From the cell containing the given text, extract its center point as (X, Y) coordinate. 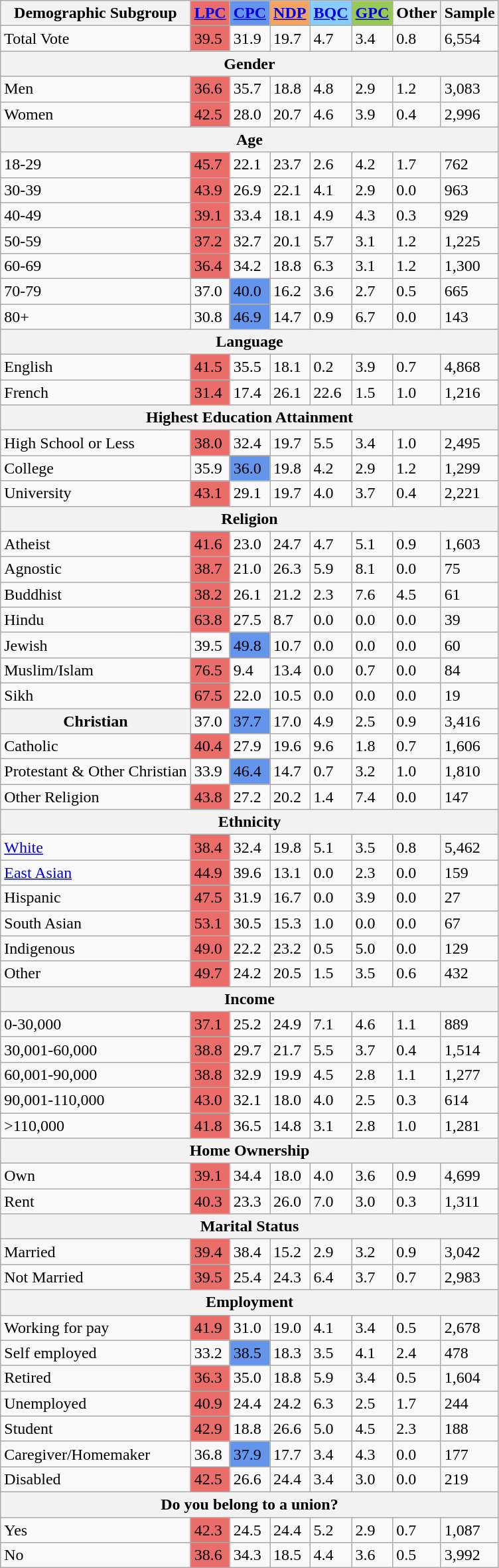
30,001-60,000 (96, 1049)
Do you belong to a union? (249, 1504)
24.5 (249, 1529)
Religion (249, 519)
1.8 (372, 746)
30-39 (96, 190)
NDP (290, 13)
24.7 (290, 544)
43.1 (210, 493)
27.9 (249, 746)
Christian (96, 721)
8.1 (372, 569)
Demographic Subgroup (96, 13)
37.9 (249, 1454)
Home Ownership (249, 1151)
2,495 (470, 443)
18-29 (96, 165)
39.6 (249, 873)
31.4 (210, 392)
30.5 (249, 923)
129 (470, 948)
41.5 (210, 367)
46.9 (249, 317)
20.2 (290, 797)
15.2 (290, 1252)
9.4 (249, 670)
33.4 (249, 215)
GPC (372, 13)
36.8 (210, 1454)
61 (470, 594)
38.0 (210, 443)
23.3 (249, 1201)
Language (249, 342)
38.6 (210, 1555)
1,603 (470, 544)
0.6 (417, 974)
22.2 (249, 948)
53.1 (210, 923)
25.4 (249, 1277)
10.5 (290, 695)
3,416 (470, 721)
23.2 (290, 948)
3,042 (470, 1252)
67 (470, 923)
26.9 (249, 190)
20.1 (290, 240)
1.4 (330, 797)
0.2 (330, 367)
41.8 (210, 1126)
13.1 (290, 873)
17.4 (249, 392)
College (96, 468)
4.4 (330, 1555)
889 (470, 1024)
8.7 (290, 620)
Protestant & Other Christian (96, 772)
762 (470, 165)
30.8 (210, 317)
No (96, 1555)
2,996 (470, 114)
20.7 (290, 114)
CPC (249, 13)
27.2 (249, 797)
42.3 (210, 1529)
147 (470, 797)
15.3 (290, 923)
39 (470, 620)
Self employed (96, 1353)
40.0 (249, 291)
2.7 (372, 291)
South Asian (96, 923)
24.3 (290, 1277)
19.6 (290, 746)
University (96, 493)
432 (470, 974)
17.0 (290, 721)
37.7 (249, 721)
3,992 (470, 1555)
159 (470, 873)
36.5 (249, 1126)
Not Married (96, 1277)
47.5 (210, 898)
4,699 (470, 1176)
24.9 (290, 1024)
6.4 (330, 1277)
80+ (96, 317)
43.0 (210, 1100)
40.3 (210, 1201)
35.9 (210, 468)
2,983 (470, 1277)
76.5 (210, 670)
Atheist (96, 544)
40.9 (210, 1403)
49.0 (210, 948)
36.0 (249, 468)
60-69 (96, 266)
Own (96, 1176)
67.5 (210, 695)
13.4 (290, 670)
963 (470, 190)
2.4 (417, 1353)
Disabled (96, 1479)
1,514 (470, 1049)
19.0 (290, 1328)
49.8 (249, 645)
40-49 (96, 215)
17.7 (290, 1454)
36.6 (210, 89)
16.2 (290, 291)
4,868 (470, 367)
665 (470, 291)
614 (470, 1100)
Unemployed (96, 1403)
46.4 (249, 772)
Employment (249, 1302)
Men (96, 89)
Indigenous (96, 948)
Women (96, 114)
43.8 (210, 797)
33.9 (210, 772)
1,311 (470, 1201)
6,554 (470, 39)
45.7 (210, 165)
38.5 (249, 1353)
1,277 (470, 1075)
Highest Education Attainment (249, 418)
35.0 (249, 1378)
Married (96, 1252)
Marital Status (249, 1227)
23.0 (249, 544)
1,606 (470, 746)
34.4 (249, 1176)
27 (470, 898)
Hindu (96, 620)
35.5 (249, 367)
22.0 (249, 695)
14.8 (290, 1126)
63.8 (210, 620)
Catholic (96, 746)
Total Vote (96, 39)
1,299 (470, 468)
21.7 (290, 1049)
0-30,000 (96, 1024)
Caregiver/Homemaker (96, 1454)
29.1 (249, 493)
20.5 (290, 974)
44.9 (210, 873)
5.2 (330, 1529)
Buddhist (96, 594)
41.6 (210, 544)
38.2 (210, 594)
90,001-110,000 (96, 1100)
35.7 (249, 89)
Rent (96, 1201)
Other Religion (96, 797)
28.0 (249, 114)
9.6 (330, 746)
7.1 (330, 1024)
English (96, 367)
49.7 (210, 974)
Student (96, 1429)
32.9 (249, 1075)
25.2 (249, 1024)
32.7 (249, 240)
3,083 (470, 89)
5.7 (330, 240)
7.0 (330, 1201)
40.4 (210, 746)
21.2 (290, 594)
32.1 (249, 1100)
34.2 (249, 266)
244 (470, 1403)
27.5 (249, 620)
East Asian (96, 873)
37.1 (210, 1024)
36.3 (210, 1378)
18.3 (290, 1353)
4.8 (330, 89)
1,216 (470, 392)
21.0 (249, 569)
Ethnicity (249, 822)
31.0 (249, 1328)
43.9 (210, 190)
10.7 (290, 645)
White (96, 847)
Agnostic (96, 569)
18.5 (290, 1555)
LPC (210, 13)
33.2 (210, 1353)
7.4 (372, 797)
Retired (96, 1378)
Income (249, 999)
60 (470, 645)
38.7 (210, 569)
143 (470, 317)
1,087 (470, 1529)
219 (470, 1479)
Muslim/Islam (96, 670)
177 (470, 1454)
High School or Less (96, 443)
42.9 (210, 1429)
26.3 (290, 569)
7.6 (372, 594)
22.6 (330, 392)
39.4 (210, 1252)
2,221 (470, 493)
6.7 (372, 317)
23.7 (290, 165)
41.9 (210, 1328)
19 (470, 695)
2.6 (330, 165)
37.2 (210, 240)
16.7 (290, 898)
Jewish (96, 645)
929 (470, 215)
84 (470, 670)
Age (249, 139)
75 (470, 569)
1,604 (470, 1378)
2,678 (470, 1328)
Sample (470, 13)
5,462 (470, 847)
19.9 (290, 1075)
50-59 (96, 240)
1,281 (470, 1126)
1,300 (470, 266)
>110,000 (96, 1126)
BQC (330, 13)
Gender (249, 64)
French (96, 392)
60,001-90,000 (96, 1075)
Hispanic (96, 898)
26.0 (290, 1201)
29.7 (249, 1049)
1,225 (470, 240)
478 (470, 1353)
Yes (96, 1529)
34.3 (249, 1555)
Working for pay (96, 1328)
Sikh (96, 695)
1,810 (470, 772)
70-79 (96, 291)
188 (470, 1429)
36.4 (210, 266)
